Detect which cell encompasses the target text, then output its [X, Y] center coordinate. 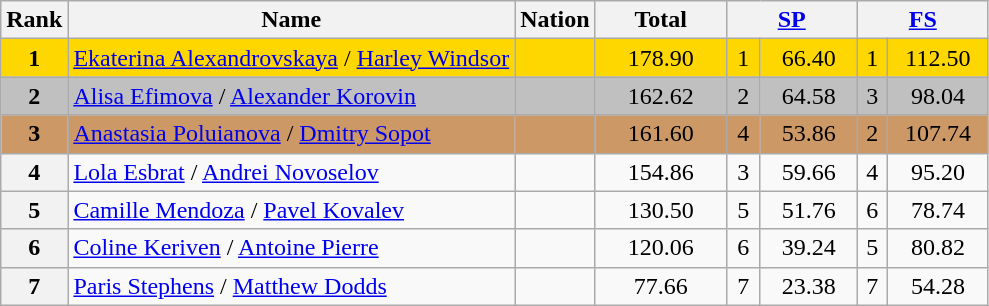
Total [660, 20]
112.50 [938, 58]
95.20 [938, 172]
66.40 [808, 58]
FS [922, 20]
80.82 [938, 248]
Camille Mendoza / Pavel Kovalev [292, 210]
Coline Keriven / Antoine Pierre [292, 248]
162.62 [660, 96]
Ekaterina Alexandrovskaya / Harley Windsor [292, 58]
78.74 [938, 210]
120.06 [660, 248]
59.66 [808, 172]
SP [792, 20]
23.38 [808, 286]
Nation [555, 20]
Paris Stephens / Matthew Dodds [292, 286]
98.04 [938, 96]
Lola Esbrat / Andrei Novoselov [292, 172]
178.90 [660, 58]
Anastasia Poluianova / Dmitry Sopot [292, 134]
53.86 [808, 134]
154.86 [660, 172]
161.60 [660, 134]
130.50 [660, 210]
39.24 [808, 248]
51.76 [808, 210]
Name [292, 20]
Rank [34, 20]
64.58 [808, 96]
Alisa Efimova / Alexander Korovin [292, 96]
107.74 [938, 134]
54.28 [938, 286]
77.66 [660, 286]
